Determine the [X, Y] coordinate at the center of the cell enclosing the given text.  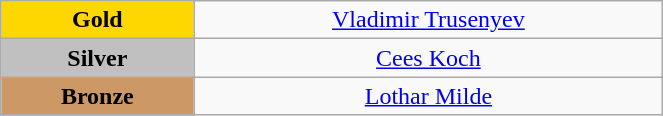
Gold [98, 20]
Cees Koch [428, 58]
Lothar Milde [428, 96]
Bronze [98, 96]
Vladimir Trusenyev [428, 20]
Silver [98, 58]
